Capture the cell that displays the provided text and extract its (x, y) central coordinate. 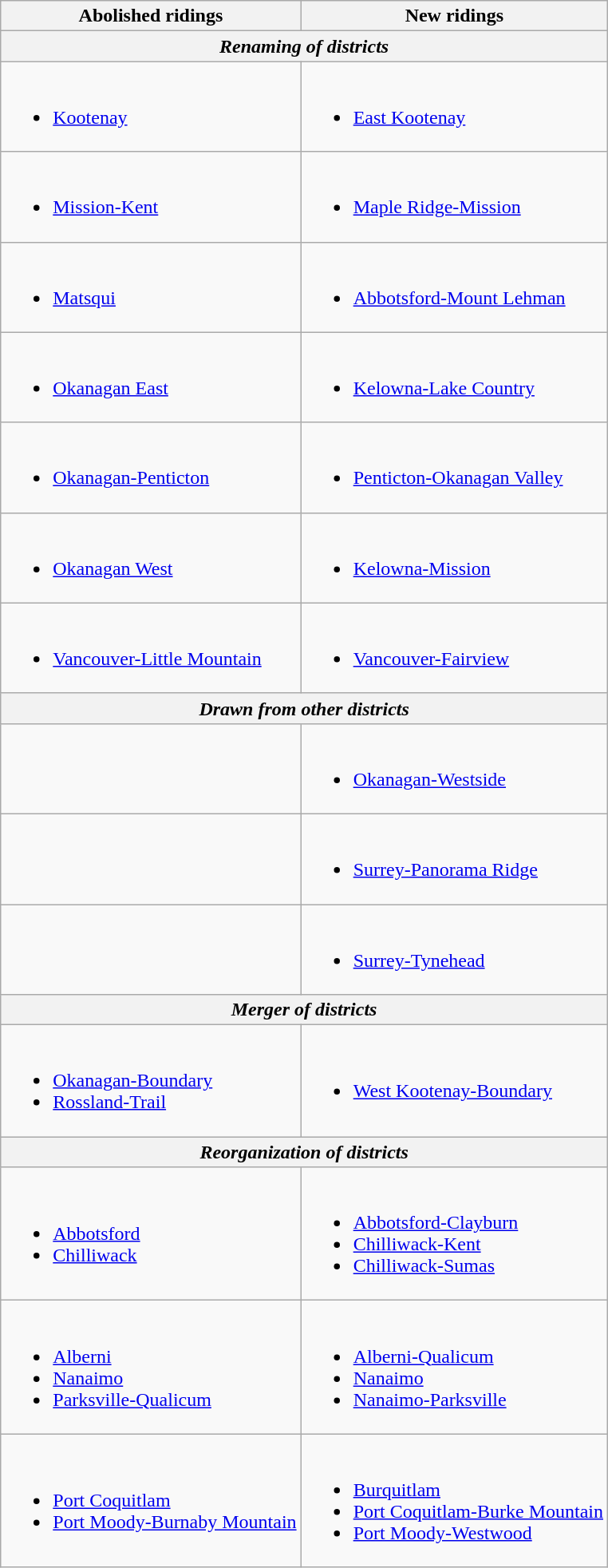
Kelowna-Lake Country (454, 377)
Port CoquitlamPort Moody-Burnaby Mountain (151, 1501)
Surrey-Tynehead (454, 948)
Alberni-QualicumNanaimoNanaimo-Parksville (454, 1367)
AlberniNanaimoParksville-Qualicum (151, 1367)
Okanagan-Westside (454, 768)
Okanagan-Penticton (151, 468)
Reorganization of districts (305, 1152)
Penticton-Okanagan Valley (454, 468)
Okanagan East (151, 377)
Kootenay (151, 107)
AbbotsfordChilliwack (151, 1234)
Okanagan-BoundaryRossland-Trail (151, 1081)
BurquitlamPort Coquitlam-Burke MountainPort Moody-Westwood (454, 1501)
Drawn from other districts (305, 708)
Abbotsford-Mount Lehman (454, 287)
Mission-Kent (151, 196)
Matsqui (151, 287)
West Kootenay-Boundary (454, 1081)
Renaming of districts (305, 46)
Okanagan West (151, 557)
Merger of districts (305, 1010)
New ridings (454, 16)
Kelowna-Mission (454, 557)
Abolished ridings (151, 16)
Maple Ridge-Mission (454, 196)
Surrey-Panorama Ridge (454, 859)
East Kootenay (454, 107)
Abbotsford-ClayburnChilliwack-KentChilliwack-Sumas (454, 1234)
Vancouver-Little Mountain (151, 648)
Vancouver-Fairview (454, 648)
